Locate the cell with the specified text and output its (x, y) center coordinate. 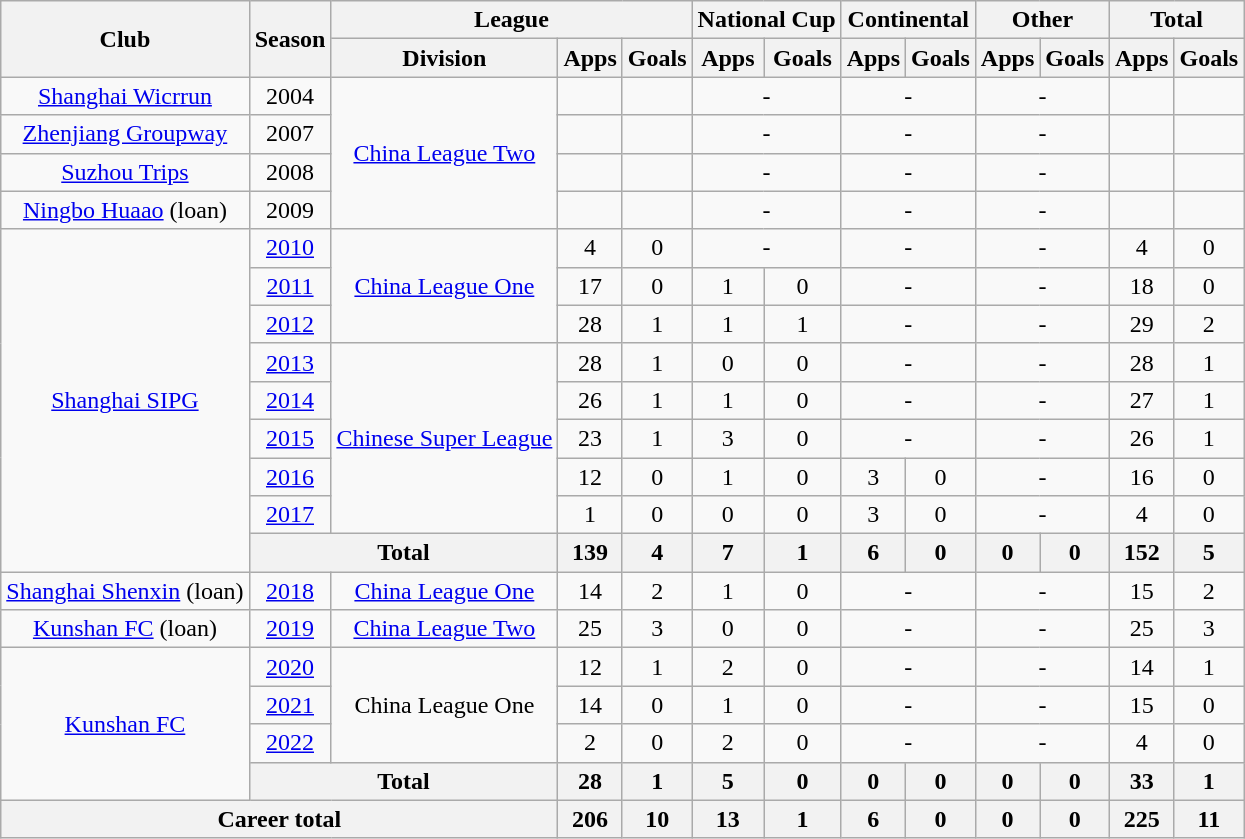
16 (1142, 477)
2018 (290, 591)
2012 (290, 324)
2013 (290, 362)
Kunshan FC (125, 724)
2009 (290, 210)
2019 (290, 629)
Suzhou Trips (125, 172)
33 (1142, 781)
23 (590, 438)
13 (728, 819)
Chinese Super League (444, 438)
2010 (290, 248)
Season (290, 39)
206 (590, 819)
Shanghai SIPG (125, 400)
2004 (290, 96)
Zhenjiang Groupway (125, 134)
17 (590, 286)
27 (1142, 400)
7 (728, 553)
2022 (290, 743)
10 (657, 819)
Continental (908, 20)
Career total (280, 819)
2011 (290, 286)
2014 (290, 400)
225 (1142, 819)
2007 (290, 134)
National Cup (766, 20)
18 (1142, 286)
Club (125, 39)
Division (444, 58)
2021 (290, 705)
2020 (290, 667)
2016 (290, 477)
Shanghai Shenxin (loan) (125, 591)
29 (1142, 324)
2015 (290, 438)
Kunshan FC (loan) (125, 629)
League (512, 20)
139 (590, 553)
Shanghai Wicrrun (125, 96)
2008 (290, 172)
11 (1209, 819)
2017 (290, 515)
Other (1042, 20)
Ningbo Huaao (loan) (125, 210)
152 (1142, 553)
